For the text-containing cell, return its midpoint in (x, y) coordinate format. 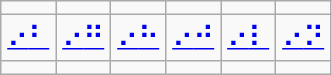
⠔⠇ (248, 38)
⠔⠛ (84, 38)
⠔⠝ (304, 38)
⠔⠃ (28, 38)
⠔⠓ (138, 38)
⠔⠚ (194, 38)
